Return (X, Y) of the center of cell containing provided text 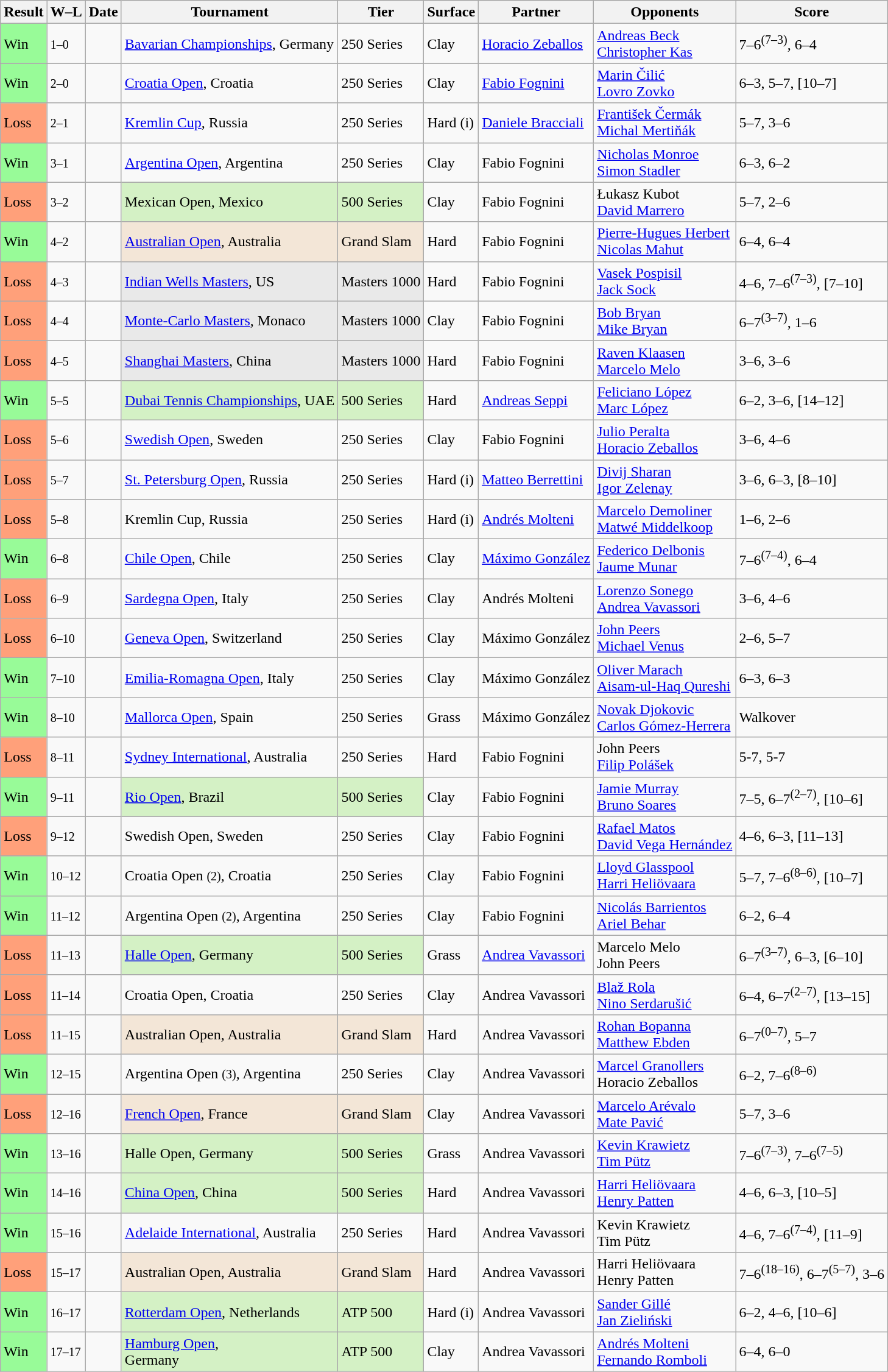
11–12 (66, 915)
4–4 (66, 320)
7–6(7–3), 7–6(7–5) (812, 1154)
Bavarian Championships, Germany (230, 44)
Rafael Matos David Vega Hernández (665, 836)
7–6(7–3), 6–4 (812, 44)
Marin Čilić Lovro Zovko (665, 83)
Surface (451, 12)
7–6(7–4), 6–4 (812, 559)
6–10 (66, 638)
Sander Gillé Jan Zieliński (665, 1312)
Andreas Seppi (536, 400)
Andrés Molteni Fernando Romboli (665, 1351)
Result (24, 12)
Sydney International, Australia (230, 757)
Lloyd Glasspool Harri Heliövaara (665, 876)
6–7(3–7), 1–6 (812, 320)
5-7, 5-7 (812, 757)
6–3, 5–7, [10–7] (812, 83)
Rio Open, Brazil (230, 797)
Nicholas Monroe Simon Stadler (665, 162)
Argentina Open (2), Argentina (230, 915)
6–2, 7–6(8–6) (812, 1073)
Bob Bryan Mike Bryan (665, 320)
7–5, 6–7(2–7), [10–6] (812, 797)
Shanghai Masters, China (230, 361)
Rotterdam Open, Netherlands (230, 1312)
2–1 (66, 123)
5–7, 2–6 (812, 202)
14–16 (66, 1193)
8–10 (66, 718)
Lorenzo Sonego Andrea Vavassori (665, 598)
5–7, 7–6(8–6), [10–7] (812, 876)
China Open, China (230, 1193)
Croatia Open (2), Croatia (230, 876)
4–5 (66, 361)
Mexican Open, Mexico (230, 202)
6–3, 6–2 (812, 162)
Walkover (812, 718)
Geneva Open, Switzerland (230, 638)
John Peers Filip Polášek (665, 757)
5–6 (66, 440)
Andreas Beck Christopher Kas (665, 44)
Argentina Open, Argentina (230, 162)
Vasek Pospisil Jack Sock (665, 281)
Daniele Bracciali (536, 123)
Indian Wells Masters, US (230, 281)
3–6, 3–6 (812, 361)
French Open, France (230, 1114)
Horacio Zeballos (536, 44)
Marcelo Melo John Peers (665, 955)
6–8 (66, 559)
2–0 (66, 83)
6–2, 4–6, [10–6] (812, 1312)
Feliciano López Marc López (665, 400)
7–10 (66, 677)
Julio Peralta Horacio Zeballos (665, 440)
4–6, 7–6(7–4), [11–9] (812, 1233)
3–2 (66, 202)
Marcelo Arévalo Mate Pavić (665, 1114)
11–15 (66, 1034)
1–6, 2–6 (812, 519)
6–4, 6–0 (812, 1351)
Łukasz Kubot David Marrero (665, 202)
Hamburg Open,Germany (230, 1351)
Federico Delbonis Jaume Munar (665, 559)
Partner (536, 12)
Monte-Carlo Masters, Monaco (230, 320)
16–17 (66, 1312)
St. Petersburg Open, Russia (230, 479)
8–11 (66, 757)
6–4, 6–4 (812, 241)
11–14 (66, 994)
Tier (381, 12)
11–13 (66, 955)
3–6, 6–3, [8–10] (812, 479)
4–3 (66, 281)
Divij Sharan Igor Zelenay (665, 479)
4–2 (66, 241)
6–2, 3–6, [14–12] (812, 400)
4–6, 7–6(7–3), [7–10] (812, 281)
Adelaide International, Australia (230, 1233)
Date (104, 12)
6–7(3–7), 6–3, [6–10] (812, 955)
6–7(0–7), 5–7 (812, 1034)
5–7 (66, 479)
6–3, 6–3 (812, 677)
Sardegna Open, Italy (230, 598)
John Peers Michael Venus (665, 638)
10–12 (66, 876)
Tournament (230, 12)
W–L (66, 12)
Nicolás Barrientos Ariel Behar (665, 915)
7–6(18–16), 6–7(5–7), 3–6 (812, 1272)
Emilia-Romagna Open, Italy (230, 677)
9–12 (66, 836)
3–1 (66, 162)
9–11 (66, 797)
František Čermák Michal Mertiňák (665, 123)
4–6, 6–3, [10–5] (812, 1193)
Opponents (665, 12)
17–17 (66, 1351)
Rohan Bopanna Matthew Ebden (665, 1034)
Score (812, 12)
4–6, 6–3, [11–13] (812, 836)
2–6, 5–7 (812, 638)
Blaž Rola Nino Serdarušić (665, 994)
6–2, 6–4 (812, 915)
1–0 (66, 44)
Jamie Murray Bruno Soares (665, 797)
13–16 (66, 1154)
Matteo Berrettini (536, 479)
Chile Open, Chile (230, 559)
12–16 (66, 1114)
Oliver Marach Aisam-ul-Haq Qureshi (665, 677)
6–4, 6–7(2–7), [13–15] (812, 994)
12–15 (66, 1073)
Argentina Open (3), Argentina (230, 1073)
15–17 (66, 1272)
Marcel Granollers Horacio Zeballos (665, 1073)
6–9 (66, 598)
Novak Djokovic Carlos Gómez-Herrera (665, 718)
Marcelo Demoliner Matwé Middelkoop (665, 519)
5–8 (66, 519)
Dubai Tennis Championships, UAE (230, 400)
Pierre-Hugues Herbert Nicolas Mahut (665, 241)
Mallorca Open, Spain (230, 718)
5–5 (66, 400)
Raven Klaasen Marcelo Melo (665, 361)
15–16 (66, 1233)
